Capture the cell that displays the provided text and extract its [x, y] central coordinate. 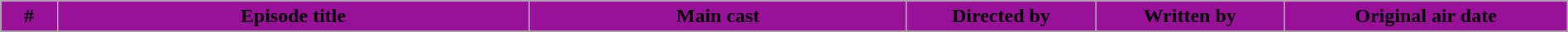
Episode title [293, 16]
Written by [1190, 16]
Original air date [1426, 16]
# [29, 16]
Directed by [1001, 16]
Main cast [718, 16]
